Capture the cell that displays the provided text and extract its (x, y) central coordinate. 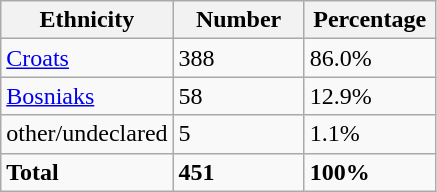
Total (87, 172)
Croats (87, 58)
Ethnicity (87, 20)
86.0% (370, 58)
100% (370, 172)
5 (238, 134)
other/undeclared (87, 134)
58 (238, 96)
Bosniaks (87, 96)
Percentage (370, 20)
451 (238, 172)
12.9% (370, 96)
Number (238, 20)
1.1% (370, 134)
388 (238, 58)
